Locate the cell with the specified text and output its [X, Y] center coordinate. 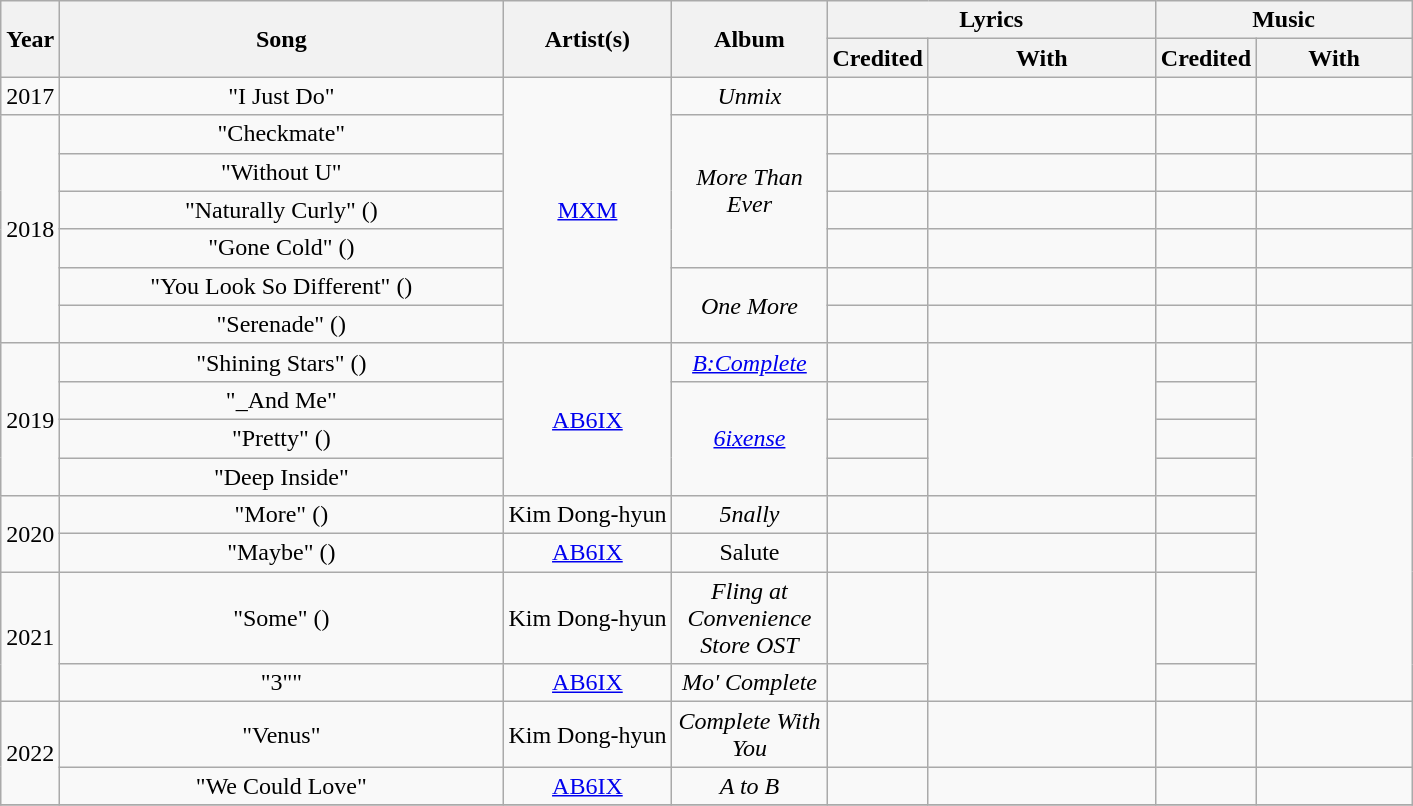
"3"" [282, 683]
Song [282, 39]
"I Just Do" [282, 96]
Album [750, 39]
2021 [30, 637]
2018 [30, 229]
Mo' Complete [750, 683]
"We Could Love" [282, 786]
B:Complete [750, 362]
"More" () [282, 515]
A to B [750, 786]
"Pretty" () [282, 438]
2019 [30, 419]
Music [1283, 20]
Complete With You [750, 734]
Salute [750, 553]
Unmix [750, 96]
2022 [30, 754]
"Checkmate" [282, 134]
"You Look So Different" () [282, 286]
"Venus" [282, 734]
Artist(s) [588, 39]
"Shining Stars" () [282, 362]
5nally [750, 515]
2017 [30, 96]
"Naturally Curly" () [282, 210]
MXM [588, 210]
"_And Me" [282, 400]
6ixense [750, 438]
"Without U" [282, 172]
"Deep Inside" [282, 477]
"Some" () [282, 618]
Fling at Convenience Store OST [750, 618]
"Maybe" () [282, 553]
2020 [30, 534]
Year [30, 39]
"Gone Cold" () [282, 248]
Lyrics [991, 20]
More Than Ever [750, 191]
One More [750, 305]
"Serenade" () [282, 324]
